Identify which cell holds the provided text, then report its [X, Y] central coordinate. 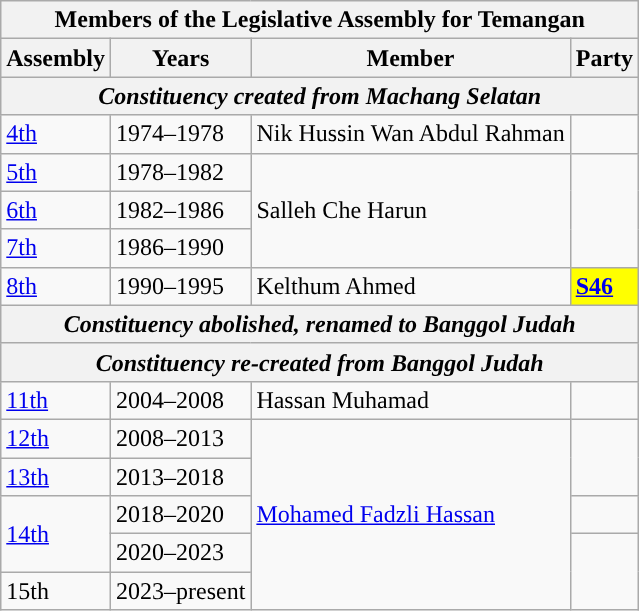
Party [604, 58]
1990–1995 [180, 286]
2018–2020 [180, 515]
1982–1986 [180, 210]
2008–2013 [180, 438]
8th [56, 286]
Kelthum Ahmed [410, 286]
Constituency created from Machang Selatan [320, 96]
Nik Hussin Wan Abdul Rahman [410, 134]
Hassan Muhamad [410, 400]
2020–2023 [180, 553]
Members of the Legislative Assembly for Temangan [320, 20]
11th [56, 400]
15th [56, 591]
Assembly [56, 58]
Mohamed Fadzli Hassan [410, 514]
1974–1978 [180, 134]
Constituency re-created from Banggol Judah [320, 362]
5th [56, 172]
14th [56, 534]
Years [180, 58]
Salleh Che Harun [410, 210]
Member [410, 58]
2023–present [180, 591]
2004–2008 [180, 400]
1978–1982 [180, 172]
Constituency abolished, renamed to Banggol Judah [320, 324]
1986–1990 [180, 248]
4th [56, 134]
2013–2018 [180, 477]
12th [56, 438]
7th [56, 248]
S46 [604, 286]
13th [56, 477]
6th [56, 210]
